From the cell containing the given text, extract its center point as (x, y) coordinate. 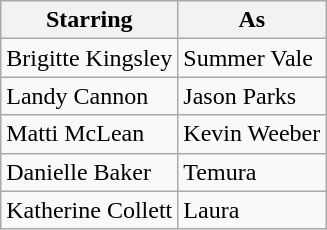
Landy Cannon (90, 96)
Starring (90, 20)
Summer Vale (252, 58)
Brigitte Kingsley (90, 58)
Danielle Baker (90, 172)
Kevin Weeber (252, 134)
As (252, 20)
Temura (252, 172)
Jason Parks (252, 96)
Laura (252, 210)
Katherine Collett (90, 210)
Matti McLean (90, 134)
